Return the (x, y) coordinate for the center point of the cell that contains the specified text.  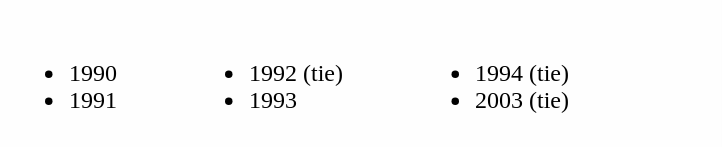
1992 (tie)1993 (266, 74)
1994 (tie)2003 (tie) (492, 74)
19901991 (64, 74)
